Determine the (X, Y) coordinate at the center of the cell enclosing the given text.  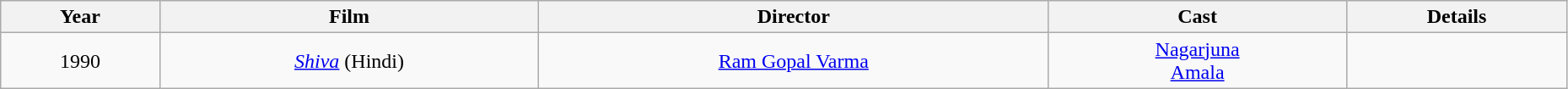
Details (1458, 17)
Cast (1198, 17)
1990 (80, 61)
Shiva (Hindi) (349, 61)
Film (349, 17)
Year (80, 17)
NagarjunaAmala (1198, 61)
Ram Gopal Varma (794, 61)
Director (794, 17)
